Provide the [x, y] coordinate of the cell's center where the given text is located.  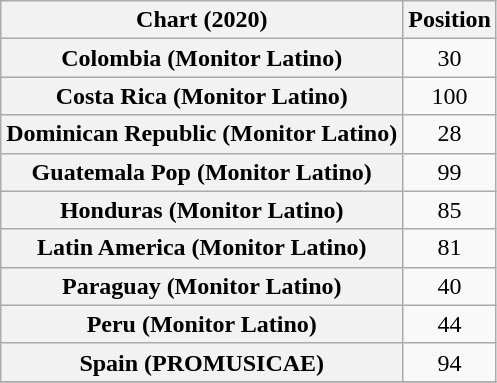
44 [450, 324]
Guatemala Pop (Monitor Latino) [202, 172]
Colombia (Monitor Latino) [202, 58]
81 [450, 248]
Dominican Republic (Monitor Latino) [202, 134]
Peru (Monitor Latino) [202, 324]
99 [450, 172]
100 [450, 96]
Honduras (Monitor Latino) [202, 210]
28 [450, 134]
94 [450, 362]
85 [450, 210]
Paraguay (Monitor Latino) [202, 286]
30 [450, 58]
Costa Rica (Monitor Latino) [202, 96]
Position [450, 20]
Spain (PROMUSICAE) [202, 362]
Latin America (Monitor Latino) [202, 248]
40 [450, 286]
Chart (2020) [202, 20]
